For the text-containing cell, return its midpoint in [X, Y] coordinate format. 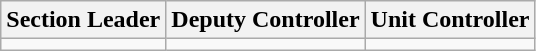
Unit Controller [450, 20]
Section Leader [84, 20]
Deputy Controller [266, 20]
